Locate the cell with the specified text and output its (X, Y) center coordinate. 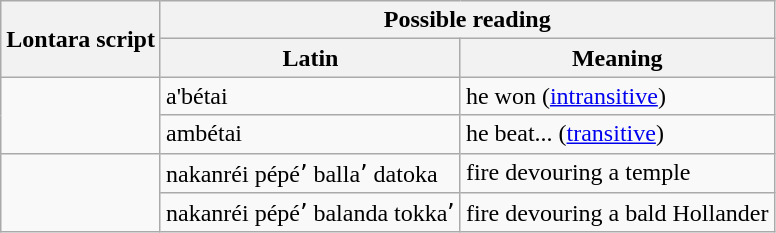
Possible reading (467, 20)
ambétai (310, 134)
nakanréi pépéʼ ballaʼ datoka (310, 173)
Meaning (617, 58)
Lontara script (81, 39)
fire devouring a bald Hollander (617, 213)
he won (intransitive) (617, 96)
nakanréi pépéʼ balanda tokkaʼ (310, 213)
fire devouring a temple (617, 173)
he beat... (transitive) (617, 134)
Latin (310, 58)
a'bétai (310, 96)
